Extract the [x, y] coordinate from the center of the cell holding the provided text.  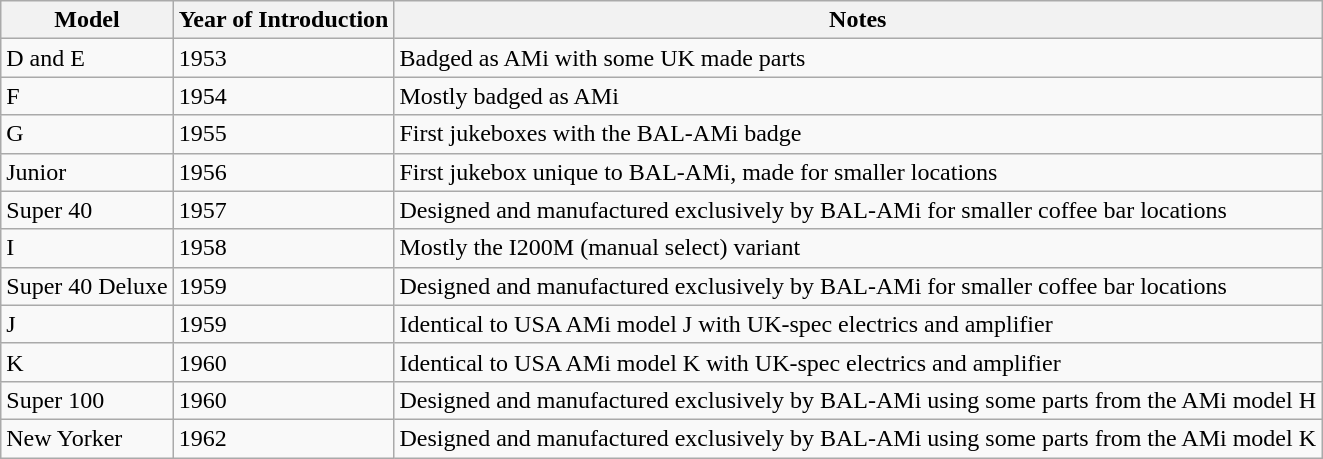
New Yorker [87, 438]
First jukebox unique to BAL-AMi, made for smaller locations [858, 172]
Mostly the I200M (manual select) variant [858, 248]
Year of Introduction [284, 20]
1962 [284, 438]
I [87, 248]
G [87, 134]
1954 [284, 96]
1953 [284, 58]
J [87, 324]
1958 [284, 248]
1957 [284, 210]
D and E [87, 58]
Designed and manufactured exclusively by BAL-AMi using some parts from the AMi model K [858, 438]
F [87, 96]
Mostly badged as AMi [858, 96]
Super 100 [87, 400]
Super 40 Deluxe [87, 286]
1955 [284, 134]
First jukeboxes with the BAL-AMi badge [858, 134]
Identical to USA AMi model K with UK-spec electrics and amplifier [858, 362]
1956 [284, 172]
Super 40 [87, 210]
K [87, 362]
Junior [87, 172]
Notes [858, 20]
Identical to USA AMi model J with UK-spec electrics and amplifier [858, 324]
Model [87, 20]
Designed and manufactured exclusively by BAL-AMi using some parts from the AMi model H [858, 400]
Badged as AMi with some UK made parts [858, 58]
